From the cell containing the given text, extract its center point as (x, y) coordinate. 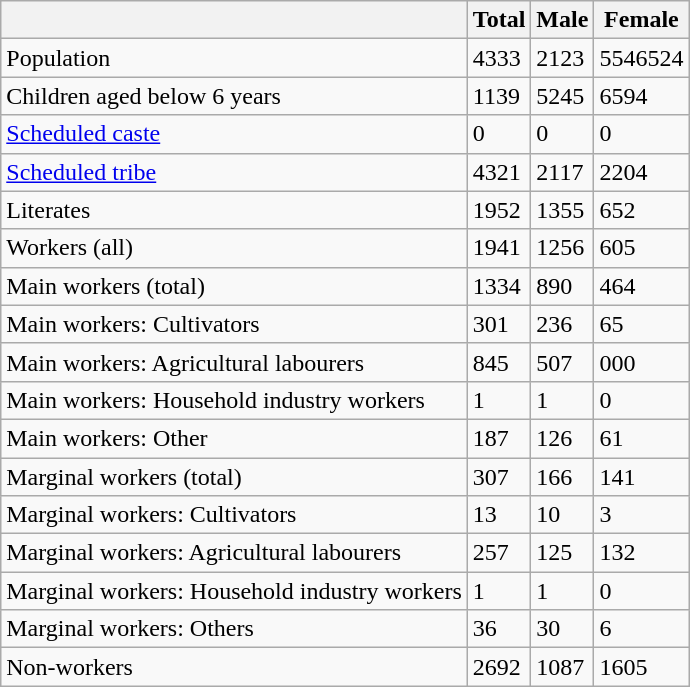
Non-workers (234, 667)
257 (499, 553)
187 (499, 438)
Main workers (total) (234, 286)
301 (499, 324)
61 (642, 438)
507 (562, 362)
30 (562, 629)
Main workers: Agricultural labourers (234, 362)
Marginal workers: Others (234, 629)
1256 (562, 248)
13 (499, 515)
236 (562, 324)
6 (642, 629)
Marginal workers: Household industry workers (234, 591)
126 (562, 438)
1952 (499, 210)
132 (642, 553)
2123 (562, 58)
4321 (499, 172)
652 (642, 210)
845 (499, 362)
Scheduled caste (234, 134)
605 (642, 248)
Scheduled tribe (234, 172)
141 (642, 477)
Marginal workers: Agricultural labourers (234, 553)
1605 (642, 667)
4333 (499, 58)
2204 (642, 172)
3 (642, 515)
Workers (all) (234, 248)
Male (562, 20)
6594 (642, 96)
307 (499, 477)
36 (499, 629)
5546524 (642, 58)
Main workers: Cultivators (234, 324)
2692 (499, 667)
166 (562, 477)
2117 (562, 172)
Main workers: Household industry workers (234, 400)
Female (642, 20)
890 (562, 286)
Marginal workers: Cultivators (234, 515)
Total (499, 20)
1087 (562, 667)
Literates (234, 210)
000 (642, 362)
Main workers: Other (234, 438)
464 (642, 286)
65 (642, 324)
Population (234, 58)
1139 (499, 96)
1941 (499, 248)
Children aged below 6 years (234, 96)
5245 (562, 96)
1334 (499, 286)
Marginal workers (total) (234, 477)
10 (562, 515)
125 (562, 553)
1355 (562, 210)
